Pinpoint the cell where the given text exists, returning its (X, Y) midpoint coordinate. 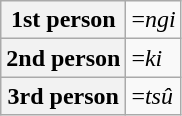
2nd person (64, 58)
=ngi (154, 20)
3rd person (64, 96)
1st person (64, 20)
=tsû (154, 96)
=ki (154, 58)
